Pinpoint the cell where the given text exists, returning its [X, Y] midpoint coordinate. 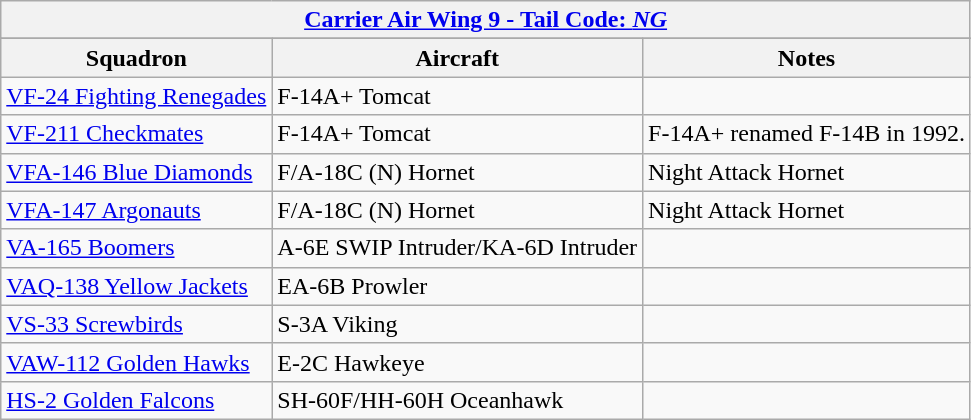
HS-2 Golden Falcons [136, 400]
Squadron [136, 58]
EA-6B Prowler [458, 286]
Notes [807, 58]
S-3A Viking [458, 324]
SH-60F/HH-60H Oceanhawk [458, 400]
VF-211 Checkmates [136, 134]
VFA-146 Blue Diamonds [136, 172]
VA-165 Boomers [136, 248]
F-14A+ renamed F-14B in 1992. [807, 134]
A-6E SWIP Intruder/KA-6D Intruder [458, 248]
VAW-112 Golden Hawks [136, 362]
VS-33 Screwbirds [136, 324]
VFA-147 Argonauts [136, 210]
VAQ-138 Yellow Jackets [136, 286]
E-2C Hawkeye [458, 362]
Aircraft [458, 58]
VF-24 Fighting Renegades [136, 96]
Carrier Air Wing 9 - Tail Code: NG [486, 20]
